From the cell containing the given text, extract its center point as (X, Y) coordinate. 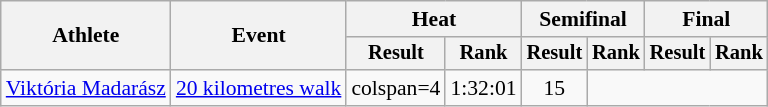
Event (259, 36)
Viktória Madarász (86, 88)
Semifinal (584, 19)
Athlete (86, 36)
20 kilometres walk (259, 88)
1:32:01 (483, 88)
Heat (434, 19)
colspan=4 (396, 88)
15 (555, 88)
Final (706, 19)
